From the cell containing the given text, extract its center point as [X, Y] coordinate. 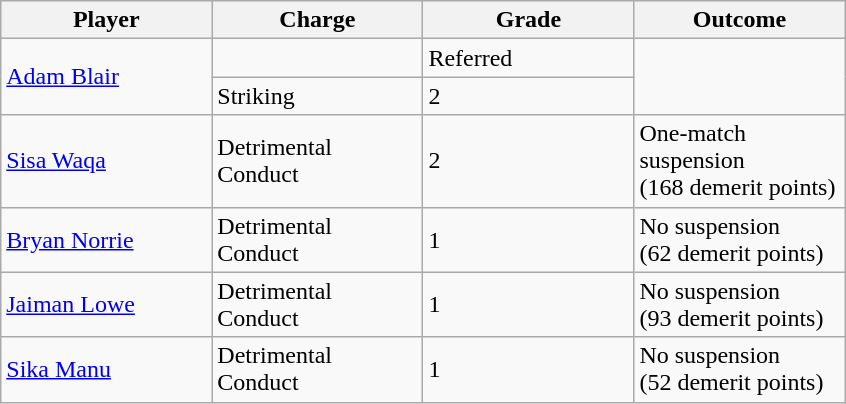
Sisa Waqa [106, 161]
Grade [528, 20]
Charge [318, 20]
Jaiman Lowe [106, 304]
No suspension(52 demerit points) [740, 370]
One-match suspension(168 demerit points) [740, 161]
Sika Manu [106, 370]
No suspension(62 demerit points) [740, 240]
Referred [528, 58]
Adam Blair [106, 77]
Bryan Norrie [106, 240]
Player [106, 20]
Outcome [740, 20]
Striking [318, 96]
No suspension(93 demerit points) [740, 304]
